From the cell containing the given text, extract its center point as (X, Y) coordinate. 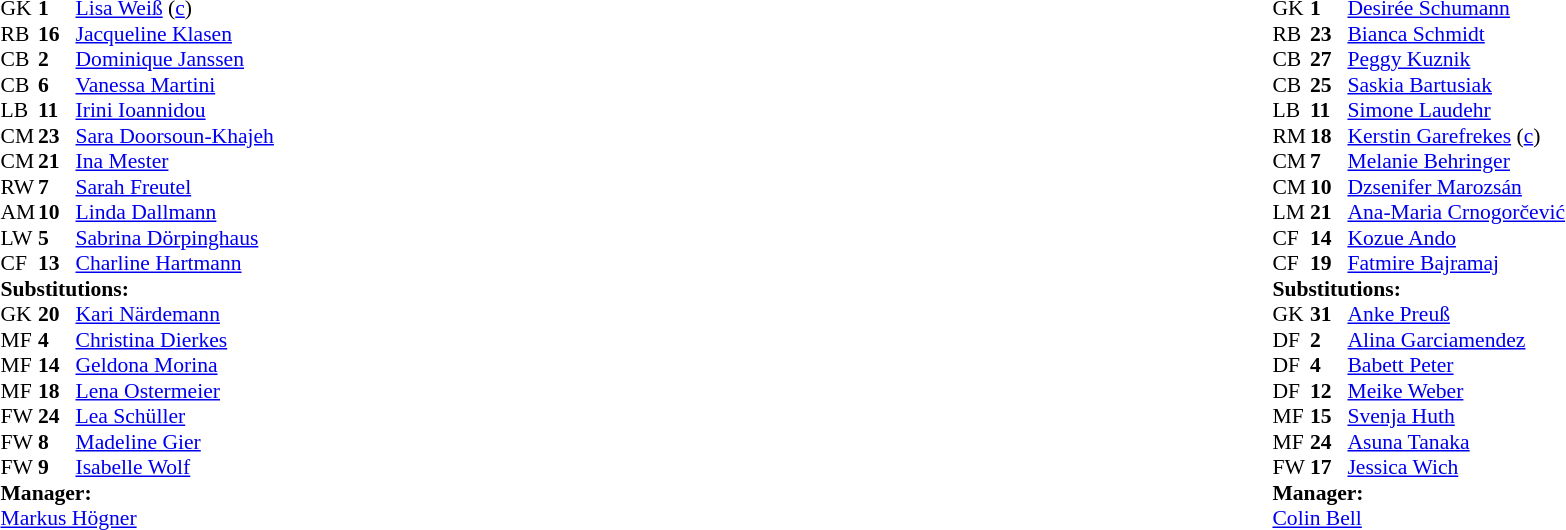
Bianca Schmidt (1456, 34)
Kozue Ando (1456, 238)
9 (57, 467)
Simone Laudehr (1456, 111)
Isabelle Wolf (175, 467)
Ana-Maria Crnogorčević (1456, 213)
Jessica Wich (1456, 467)
Linda Dallmann (175, 213)
Sarah Freutel (175, 187)
Irini Ioannidou (175, 111)
Melanie Behringer (1456, 161)
Ina Mester (175, 161)
13 (57, 263)
Saskia Bartusiak (1456, 85)
Jacqueline Klasen (175, 34)
Asuna Tanaka (1456, 442)
19 (1329, 263)
RW (19, 187)
16 (57, 34)
Sara Doorsoun-Khajeh (175, 136)
15 (1329, 417)
LW (19, 238)
Svenja Huth (1456, 417)
17 (1329, 467)
12 (1329, 391)
Lena Ostermeier (175, 391)
5 (57, 238)
Meike Weber (1456, 391)
Kari Närdemann (175, 315)
25 (1329, 85)
LM (1291, 213)
Dominique Janssen (175, 59)
27 (1329, 59)
Dzsenifer Marozsán (1456, 187)
Charline Hartmann (175, 263)
RM (1291, 136)
Fatmire Bajramaj (1456, 263)
Lea Schüller (175, 417)
Geldona Morina (175, 365)
Babett Peter (1456, 365)
31 (1329, 315)
Christina Dierkes (175, 340)
Anke Preuß (1456, 315)
Peggy Kuznik (1456, 59)
Vanessa Martini (175, 85)
Kerstin Garefrekes (c) (1456, 136)
AM (19, 213)
Sabrina Dörpinghaus (175, 238)
Alina Garciamendez (1456, 340)
8 (57, 442)
6 (57, 85)
Madeline Gier (175, 442)
20 (57, 315)
